Determine the (X, Y) coordinate at the center of the cell enclosing the given text.  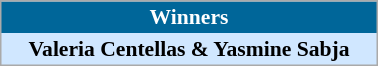
Valeria Centellas & Yasmine Sabja (189, 49)
Winners (189, 17)
